Identify which cell holds the provided text, then report its (x, y) central coordinate. 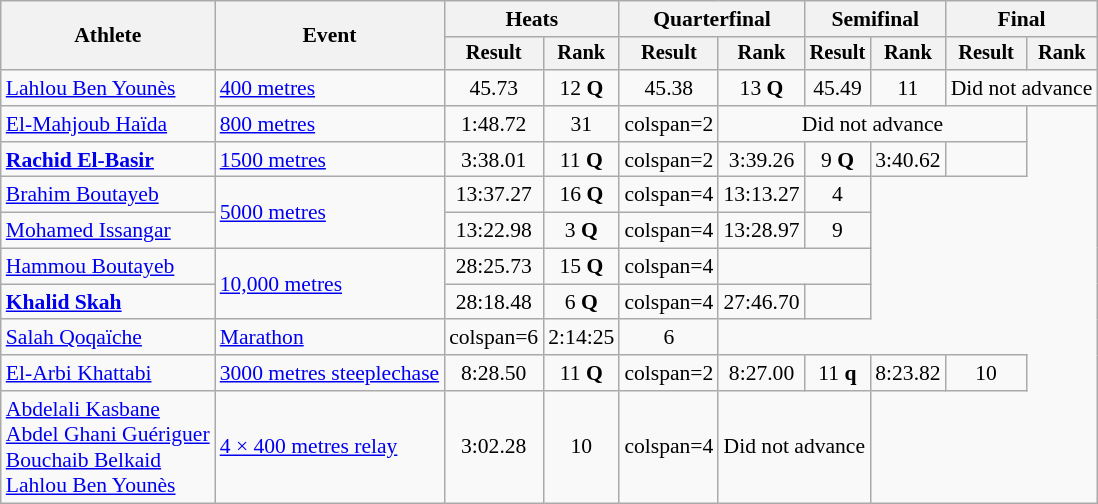
9 (838, 231)
5000 metres (330, 212)
Rachid El-Basir (108, 160)
6 (668, 338)
3 Q (581, 231)
Marathon (330, 338)
colspan=6 (494, 338)
Final (1022, 19)
Lahlou Ben Younès (108, 88)
31 (581, 124)
8:28.50 (494, 373)
2:14:25 (581, 338)
4 × 400 metres relay (330, 447)
12 Q (581, 88)
13:13.27 (761, 195)
Semifinal (876, 19)
11 (908, 88)
400 metres (330, 88)
13:28.97 (761, 231)
Hammou Boutayeb (108, 267)
10,000 metres (330, 284)
6 Q (581, 302)
Khalid Skah (108, 302)
4 (838, 195)
3000 metres steeplechase (330, 373)
27:46.70 (761, 302)
Abdelali KasbaneAbdel Ghani GuériguerBouchaib BelkaidLahlou Ben Younès (108, 447)
Heats (532, 19)
13:22.98 (494, 231)
28:25.73 (494, 267)
1500 metres (330, 160)
15 Q (581, 267)
El-Mahjoub Haïda (108, 124)
16 Q (581, 195)
13 Q (761, 88)
Brahim Boutayeb (108, 195)
Salah Qoqaïche (108, 338)
3:38.01 (494, 160)
45.38 (668, 88)
45.73 (494, 88)
1:48.72 (494, 124)
8:23.82 (908, 373)
800 metres (330, 124)
8:27.00 (761, 373)
45.49 (838, 88)
El-Arbi Khattabi (108, 373)
13:37.27 (494, 195)
3:39.26 (761, 160)
Event (330, 36)
3:40.62 (908, 160)
Mohamed Issangar (108, 231)
28:18.48 (494, 302)
Athlete (108, 36)
9 Q (838, 160)
Quarterfinal (712, 19)
3:02.28 (494, 447)
11 q (838, 373)
